Search for the cell housing the specified text and yield its (X, Y) center coordinate. 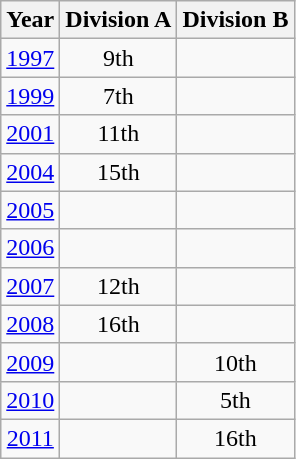
2005 (30, 210)
2007 (30, 286)
11th (118, 134)
5th (236, 400)
7th (118, 96)
Division A (118, 20)
2011 (30, 438)
2008 (30, 324)
10th (236, 362)
1999 (30, 96)
12th (118, 286)
9th (118, 58)
2004 (30, 172)
2010 (30, 400)
15th (118, 172)
1997 (30, 58)
Year (30, 20)
2001 (30, 134)
Division B (236, 20)
2009 (30, 362)
2006 (30, 248)
